Identify which cell holds the provided text, then report its (x, y) central coordinate. 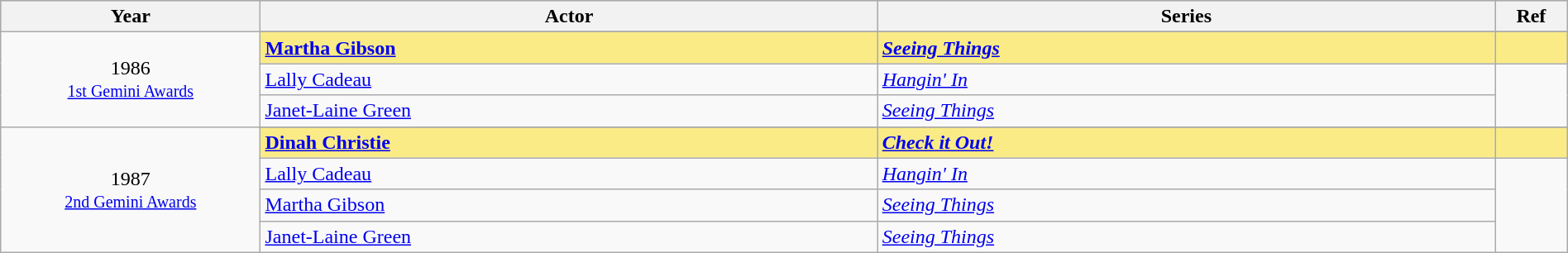
1986 1st Gemini Awards (131, 79)
Year (131, 17)
1987 2nd Gemini Awards (131, 189)
Actor (569, 17)
Series (1186, 17)
Check it Out! (1186, 142)
Ref (1532, 17)
Dinah Christie (569, 142)
